Determine the [X, Y] coordinate at the center of the cell enclosing the given text.  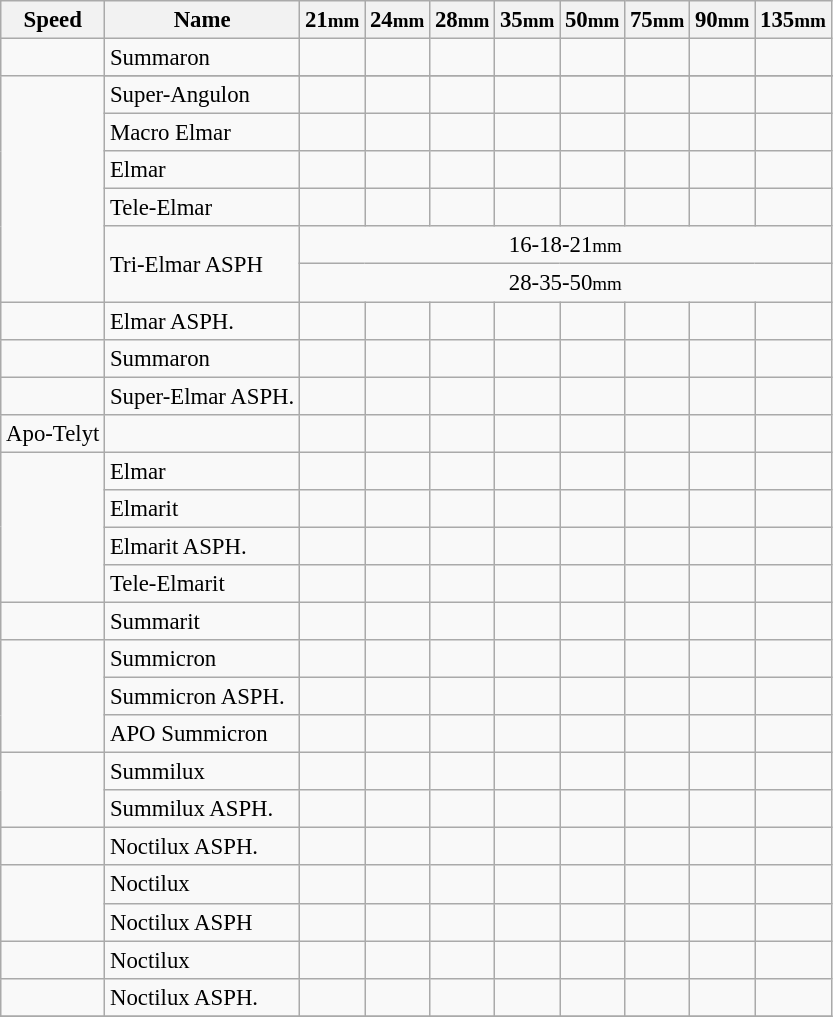
28-35-50mm [566, 283]
Tri-Elmar ASPH [202, 264]
Elmar ASPH. [202, 321]
Super-Elmar ASPH. [202, 396]
35mm [528, 20]
16-18-21mm [566, 245]
Elmarit ASPH. [202, 546]
135mm [793, 20]
Summilux [202, 772]
Macro Elmar [202, 133]
75mm [658, 20]
Summilux ASPH. [202, 809]
Summicron [202, 659]
Super-Angulon [202, 95]
Tele-Elmar [202, 208]
28mm [462, 20]
21mm [332, 20]
90mm [722, 20]
24mm [398, 20]
Elmarit [202, 509]
Speed [53, 20]
APO Summicron [202, 734]
Summarit [202, 621]
Tele-Elmarit [202, 584]
Name [202, 20]
50mm [592, 20]
Summicron ASPH. [202, 697]
Noctilux ASPH [202, 922]
Apo-Telyt [53, 433]
